For the text-containing cell, return its midpoint in (X, Y) coordinate format. 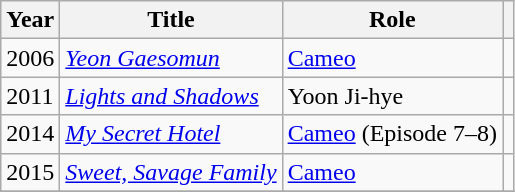
Role (392, 20)
Cameo (Episode 7–8) (392, 134)
2014 (30, 134)
Sweet, Savage Family (171, 172)
Yoon Ji-hye (392, 96)
2006 (30, 58)
2015 (30, 172)
Title (171, 20)
Yeon Gaesomun (171, 58)
My Secret Hotel (171, 134)
Year (30, 20)
2011 (30, 96)
Lights and Shadows (171, 96)
